Return the [x, y] coordinate for the center point of the cell that contains the specified text.  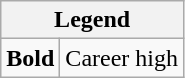
Legend [92, 20]
Career high [122, 58]
Bold [30, 58]
